Locate the cell with the specified text and output its [x, y] center coordinate. 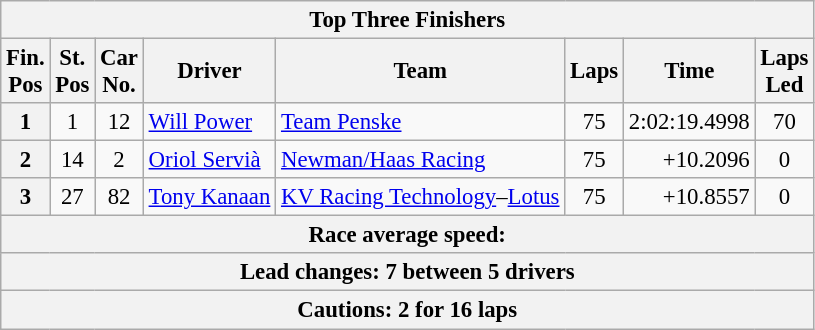
82 [120, 197]
Race average speed: [408, 235]
70 [784, 122]
12 [120, 122]
+10.2096 [690, 160]
Driver [209, 72]
Oriol Servià [209, 160]
St.Pos [72, 72]
27 [72, 197]
Cautions: 2 for 16 laps [408, 310]
LapsLed [784, 72]
Top Three Finishers [408, 20]
2:02:19.4998 [690, 122]
Fin.Pos [26, 72]
Time [690, 72]
Will Power [209, 122]
Newman/Haas Racing [420, 160]
3 [26, 197]
Lead changes: 7 between 5 drivers [408, 273]
Tony Kanaan [209, 197]
+10.8557 [690, 197]
14 [72, 160]
Team [420, 72]
CarNo. [120, 72]
Team Penske [420, 122]
Laps [594, 72]
KV Racing Technology–Lotus [420, 197]
